Pinpoint the cell where the given text exists, returning its (X, Y) midpoint coordinate. 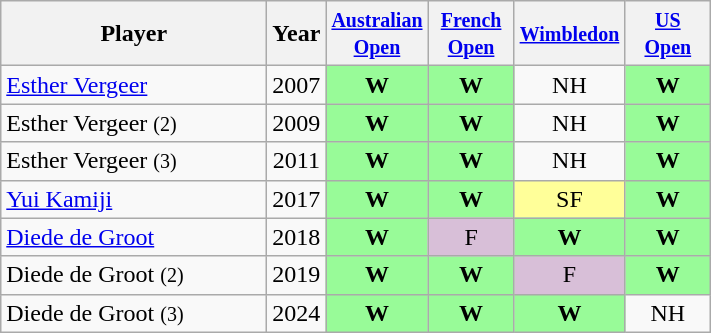
Esther Vergeer (134, 85)
US Open (668, 34)
Diede de Groot (134, 237)
Esther Vergeer (2) (134, 123)
Esther Vergeer (3) (134, 161)
Diede de Groot (2) (134, 275)
Yui Kamiji (134, 199)
Player (134, 34)
French Open (471, 34)
2024 (296, 313)
2007 (296, 85)
2011 (296, 161)
Australian Open (377, 34)
Year (296, 34)
Diede de Groot (3) (134, 313)
SF (570, 199)
Wimbledon (570, 34)
2019 (296, 275)
2017 (296, 199)
2018 (296, 237)
2009 (296, 123)
